Pinpoint the cell where the given text exists, returning its (X, Y) midpoint coordinate. 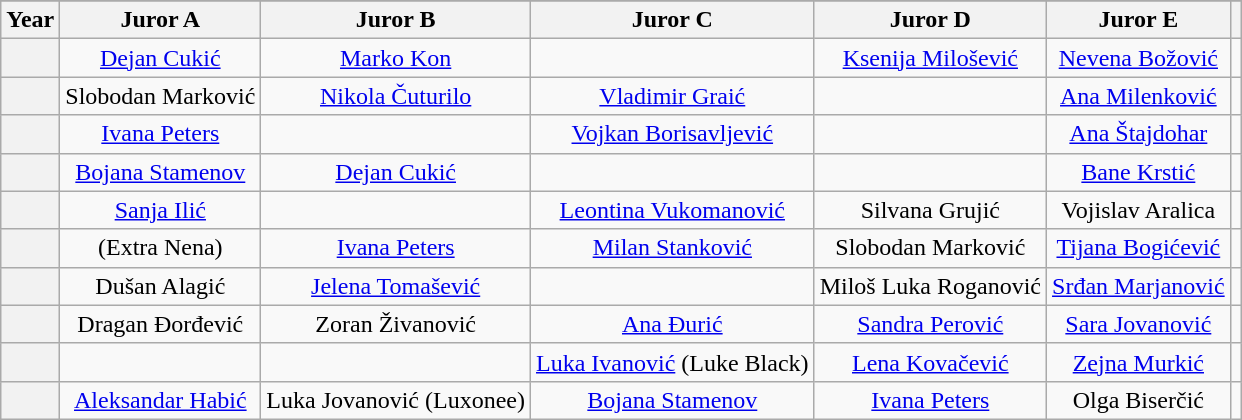
Ana Milenković (1139, 96)
Nikola Čuturilo (396, 96)
Sanja Ilić (160, 210)
Marko Kon (396, 58)
Jelena Tomašević (396, 286)
Year (30, 20)
Vojislav Aralica (1139, 210)
Dušan Alagić (160, 286)
Juror B (396, 20)
Dragan Đorđević (160, 324)
Milan Stanković (672, 248)
Ana Štajdohar (1139, 134)
Bane Krstić (1139, 172)
Zejna Murkić (1139, 362)
Vojkan Borisavljević (672, 134)
Olga Biserčić (1139, 400)
Silvana Grujić (930, 210)
Luka Ivanović (Luke Black) (672, 362)
Nevena Božović (1139, 58)
(Extra Nena) (160, 248)
Juror D (930, 20)
Srđan Marjanović (1139, 286)
Ana Đurić (672, 324)
Luka Jovanović (Luxonee) (396, 400)
Leontina Vukomanović (672, 210)
Vladimir Graić (672, 96)
Juror E (1139, 20)
Juror A (160, 20)
Ksenija Milošević (930, 58)
Sara Jovanović (1139, 324)
Aleksandar Habić (160, 400)
Miloš Luka Roganović (930, 286)
Lena Kovačević (930, 362)
Zoran Živanović (396, 324)
Juror C (672, 20)
Sandra Perović (930, 324)
Tijana Bogićević (1139, 248)
